Provide the (X, Y) coordinate of the cell's center where the given text is located.  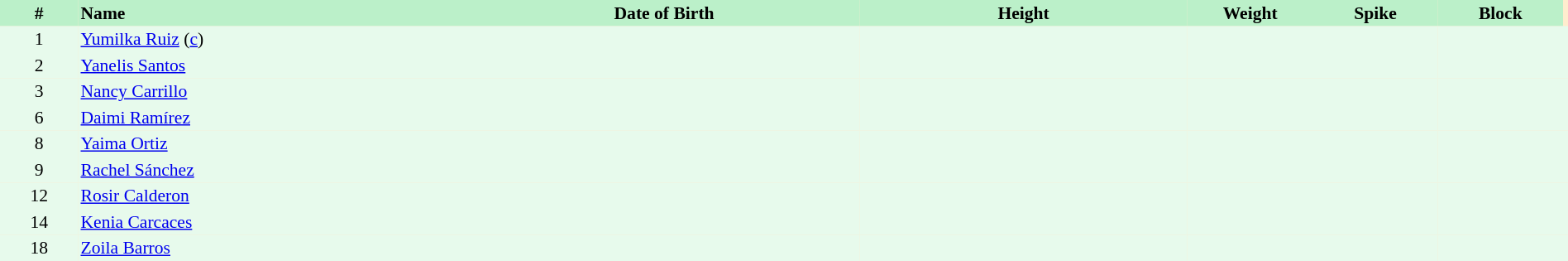
# (39, 13)
Yaima Ortiz (273, 144)
Block (1500, 13)
6 (39, 118)
Rosir Calderon (273, 196)
14 (39, 222)
Rachel Sánchez (273, 170)
9 (39, 170)
Date of Birth (664, 13)
1 (39, 40)
12 (39, 196)
3 (39, 91)
2 (39, 65)
8 (39, 144)
Name (273, 13)
Spike (1374, 13)
Height (1024, 13)
Weight (1250, 13)
Yanelis Santos (273, 65)
Nancy Carrillo (273, 91)
Daimi Ramírez (273, 118)
Yumilka Ruiz (c) (273, 40)
Kenia Carcaces (273, 222)
